Pinpoint the cell where the given text exists, returning its [x, y] midpoint coordinate. 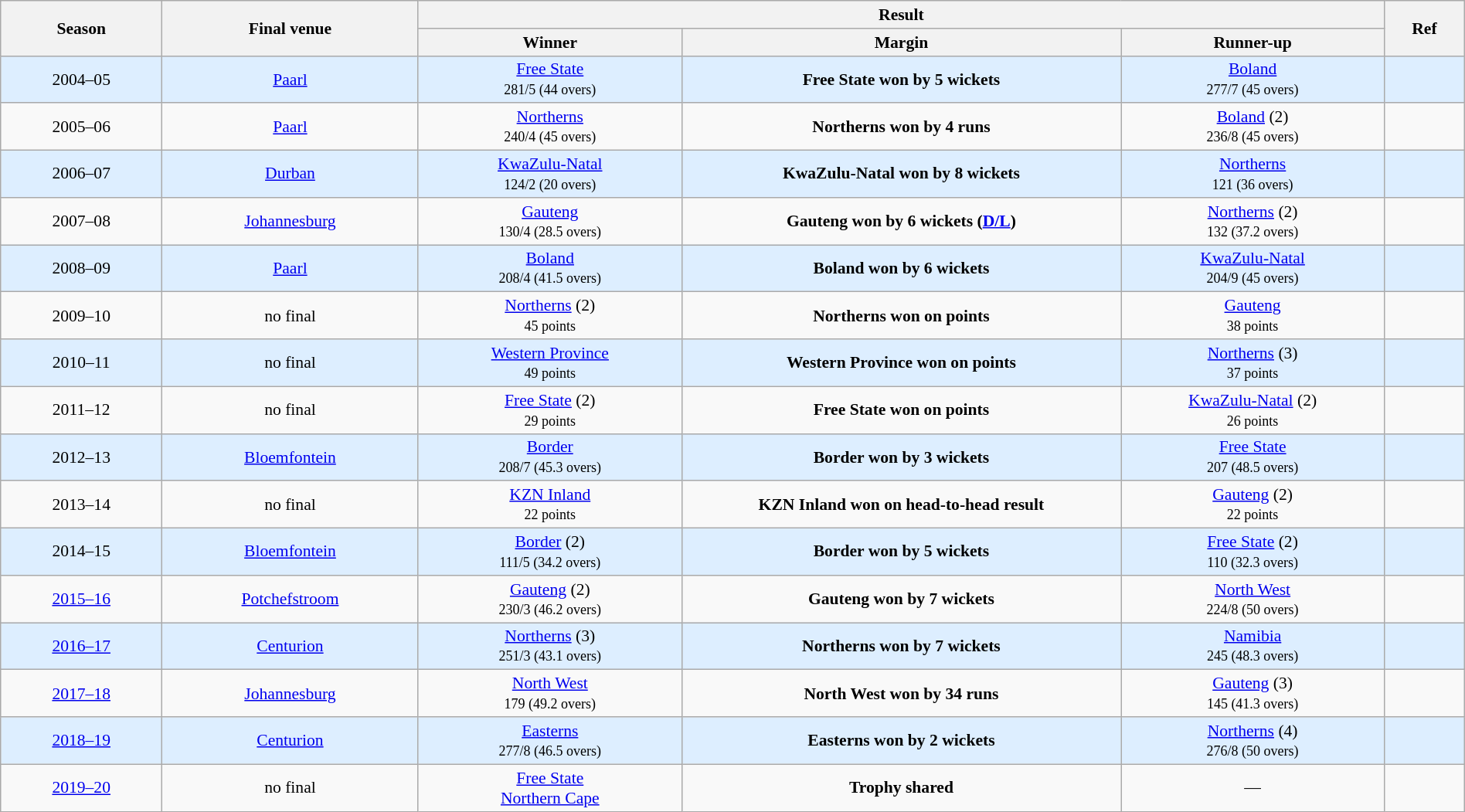
Final venue [291, 28]
Northerns won by 4 runs [901, 127]
Northerns (3)251/3 (43.1 overs) [550, 646]
Margin [901, 42]
Easterns277/8 (46.5 overs) [550, 740]
Northerns240/4 (45 overs) [550, 127]
Border won by 5 wickets [901, 552]
Border won by 3 wickets [901, 457]
2017–18 [82, 694]
KwaZulu-Natal204/9 (45 overs) [1253, 269]
Potchefstroom [291, 600]
Namibia245 (48.3 overs) [1253, 646]
Northerns (3)37 points [1253, 363]
2015–16 [82, 600]
Gauteng (2)230/3 (46.2 overs) [550, 600]
Easterns won by 2 wickets [901, 740]
Boland (2)236/8 (45 overs) [1253, 127]
Boland208/4 (41.5 overs) [550, 269]
2016–17 [82, 646]
Runner-up [1253, 42]
Free State won by 5 wickets [901, 79]
Northerns (2)132 (37.2 overs) [1253, 221]
2018–19 [82, 740]
Northerns won by 7 wickets [901, 646]
Northerns won on points [901, 315]
Gauteng (2)22 points [1253, 505]
2004–05 [82, 79]
Trophy shared [901, 788]
KZN Inland22 points [550, 505]
Northerns (2)45 points [550, 315]
KwaZulu-Natal124/2 (20 overs) [550, 175]
Free State won on points [901, 409]
Winner [550, 42]
2006–07 [82, 175]
2013–14 [82, 505]
Northerns121 (36 overs) [1253, 175]
Free StateNorthern Cape [550, 788]
— [1253, 788]
Western Province49 points [550, 363]
Free State207 (48.5 overs) [1253, 457]
2009–10 [82, 315]
2019–20 [82, 788]
Free State281/5 (44 overs) [550, 79]
Border208/7 (45.3 overs) [550, 457]
2012–13 [82, 457]
Durban [291, 175]
North West won by 34 runs [901, 694]
Gauteng (3)145 (41.3 overs) [1253, 694]
2008–09 [82, 269]
Season [82, 28]
Free State (2)110 (32.3 overs) [1253, 552]
Boland won by 6 wickets [901, 269]
KZN Inland won on head-to-head result [901, 505]
Ref [1425, 28]
Gauteng won by 7 wickets [901, 600]
2007–08 [82, 221]
KwaZulu-Natal won by 8 wickets [901, 175]
Western Province won on points [901, 363]
Northerns (4)276/8 (50 overs) [1253, 740]
Free State (2)29 points [550, 409]
2011–12 [82, 409]
North West179 (49.2 overs) [550, 694]
2005–06 [82, 127]
North West224/8 (50 overs) [1253, 600]
Gauteng130/4 (28.5 overs) [550, 221]
Gauteng won by 6 wickets (D/L) [901, 221]
Border (2)111/5 (34.2 overs) [550, 552]
KwaZulu-Natal (2)26 points [1253, 409]
Result [901, 15]
Boland277/7 (45 overs) [1253, 79]
Gauteng38 points [1253, 315]
2014–15 [82, 552]
2010–11 [82, 363]
